Extract the [x, y] coordinate from the center of the cell holding the provided text.  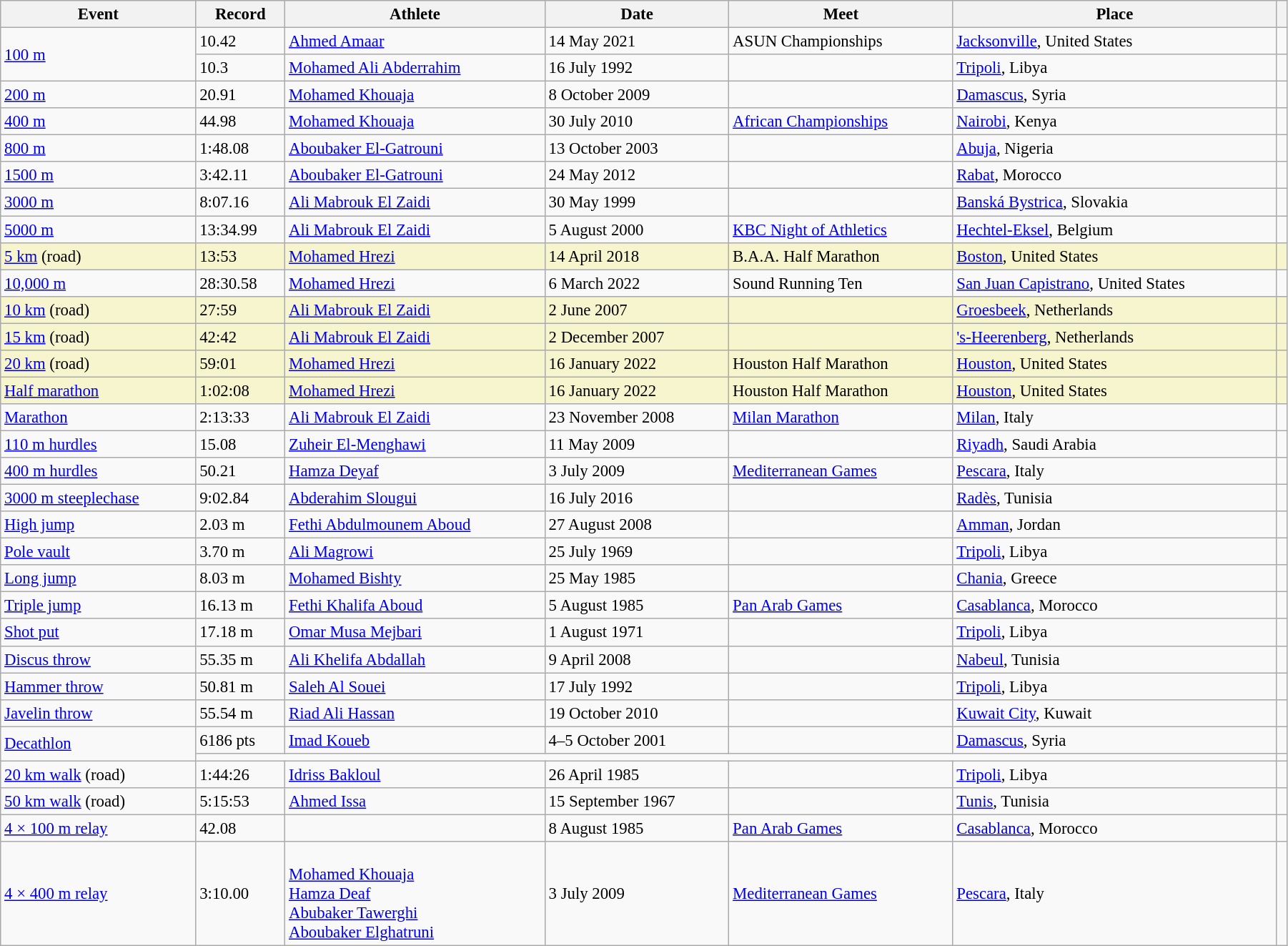
44.98 [240, 122]
800 m [99, 149]
55.54 m [240, 713]
23 November 2008 [637, 418]
Riad Ali Hassan [415, 713]
14 April 2018 [637, 256]
5 August 1985 [637, 606]
Ali Khelifa Abdallah [415, 659]
Marathon [99, 418]
5 August 2000 [637, 230]
9:02.84 [240, 498]
13:34.99 [240, 230]
Athlete [415, 14]
Record [240, 14]
3:10.00 [240, 894]
110 m hurdles [99, 444]
's-Heerenberg, Netherlands [1115, 337]
27:59 [240, 310]
28:30.58 [240, 283]
Kuwait City, Kuwait [1115, 713]
13 October 2003 [637, 149]
1500 m [99, 175]
KBC Night of Athletics [841, 230]
50 km walk (road) [99, 802]
5000 m [99, 230]
20.91 [240, 95]
Groesbeek, Netherlands [1115, 310]
27 August 2008 [637, 525]
20 km walk (road) [99, 774]
Decathlon [99, 744]
Fethi Khalifa Aboud [415, 606]
Pole vault [99, 552]
Idriss Bakloul [415, 774]
Rabat, Morocco [1115, 175]
3000 m steeplechase [99, 498]
Chania, Greece [1115, 578]
Meet [841, 14]
Saleh Al Souei [415, 686]
2:13:33 [240, 418]
High jump [99, 525]
Ahmed Issa [415, 802]
30 July 2010 [637, 122]
1:44:26 [240, 774]
6186 pts [240, 740]
1 August 1971 [637, 633]
19 October 2010 [637, 713]
59:01 [240, 364]
Banská Bystrica, Slovakia [1115, 202]
Mohamed KhouajaHamza DeafAbubaker TawerghiAboubaker Elghatruni [415, 894]
3:42.11 [240, 175]
15.08 [240, 444]
50.81 m [240, 686]
42:42 [240, 337]
Shot put [99, 633]
San Juan Capistrano, United States [1115, 283]
Sound Running Ten [841, 283]
4 × 100 m relay [99, 828]
8.03 m [240, 578]
200 m [99, 95]
Zuheir El-Menghawi [415, 444]
4–5 October 2001 [637, 740]
Ali Magrowi [415, 552]
10 km (road) [99, 310]
8:07.16 [240, 202]
15 September 1967 [637, 802]
16 July 2016 [637, 498]
100 m [99, 54]
Abderahim Slougui [415, 498]
African Championships [841, 122]
ASUN Championships [841, 41]
55.35 m [240, 659]
30 May 1999 [637, 202]
17 July 1992 [637, 686]
Javelin throw [99, 713]
3.70 m [240, 552]
13:53 [240, 256]
8 August 1985 [637, 828]
400 m [99, 122]
Mohamed Bishty [415, 578]
15 km (road) [99, 337]
Tunis, Tunisia [1115, 802]
2 December 2007 [637, 337]
Long jump [99, 578]
4 × 400 m relay [99, 894]
Hammer throw [99, 686]
B.A.A. Half Marathon [841, 256]
Place [1115, 14]
2.03 m [240, 525]
Mohamed Ali Abderrahim [415, 68]
400 m hurdles [99, 471]
Fethi Abdulmounem Aboud [415, 525]
9 April 2008 [637, 659]
50.21 [240, 471]
Hechtel-Eksel, Belgium [1115, 230]
Hamza Deyaf [415, 471]
1:02:08 [240, 390]
Imad Koueb [415, 740]
24 May 2012 [637, 175]
42.08 [240, 828]
11 May 2009 [637, 444]
Omar Musa Mejbari [415, 633]
16.13 m [240, 606]
Amman, Jordan [1115, 525]
Discus throw [99, 659]
6 March 2022 [637, 283]
8 October 2009 [637, 95]
Jacksonville, United States [1115, 41]
Radès, Tunisia [1115, 498]
10.42 [240, 41]
25 July 1969 [637, 552]
2 June 2007 [637, 310]
Riyadh, Saudi Arabia [1115, 444]
Half marathon [99, 390]
26 April 1985 [637, 774]
Event [99, 14]
20 km (road) [99, 364]
Milan, Italy [1115, 418]
1:48.08 [240, 149]
14 May 2021 [637, 41]
Date [637, 14]
10,000 m [99, 283]
3000 m [99, 202]
Ahmed Amaar [415, 41]
5:15:53 [240, 802]
Triple jump [99, 606]
Abuja, Nigeria [1115, 149]
5 km (road) [99, 256]
Milan Marathon [841, 418]
17.18 m [240, 633]
Nairobi, Kenya [1115, 122]
25 May 1985 [637, 578]
Boston, United States [1115, 256]
Nabeul, Tunisia [1115, 659]
16 July 1992 [637, 68]
10.3 [240, 68]
